Provide the (x, y) coordinate of the cell's center where the given text is located.  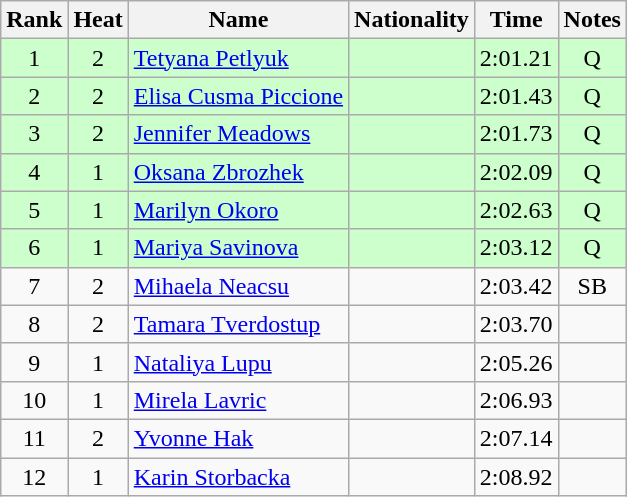
6 (34, 248)
Mariya Savinova (238, 248)
Elisa Cusma Piccione (238, 96)
Notes (592, 20)
2:06.93 (516, 400)
2:03.70 (516, 324)
4 (34, 172)
7 (34, 286)
Tamara Tverdostup (238, 324)
Tetyana Petlyuk (238, 58)
2:03.12 (516, 248)
2:02.09 (516, 172)
2:01.43 (516, 96)
10 (34, 400)
3 (34, 134)
2:05.26 (516, 362)
Yvonne Hak (238, 438)
Nataliya Lupu (238, 362)
2:01.73 (516, 134)
2:03.42 (516, 286)
Oksana Zbrozhek (238, 172)
Karin Storbacka (238, 477)
Heat (98, 20)
Nationality (412, 20)
2:01.21 (516, 58)
Mihaela Neacsu (238, 286)
Marilyn Okoro (238, 210)
5 (34, 210)
Name (238, 20)
Jennifer Meadows (238, 134)
8 (34, 324)
Rank (34, 20)
2:02.63 (516, 210)
9 (34, 362)
Mirela Lavric (238, 400)
SB (592, 286)
11 (34, 438)
2:07.14 (516, 438)
12 (34, 477)
2:08.92 (516, 477)
Time (516, 20)
